Return (x, y) of the center of cell containing provided text 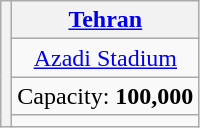
Capacity: 100,000 (106, 96)
Tehran (106, 20)
Azadi Stadium (106, 58)
